Extract the (X, Y) coordinate from the center of the cell holding the provided text.  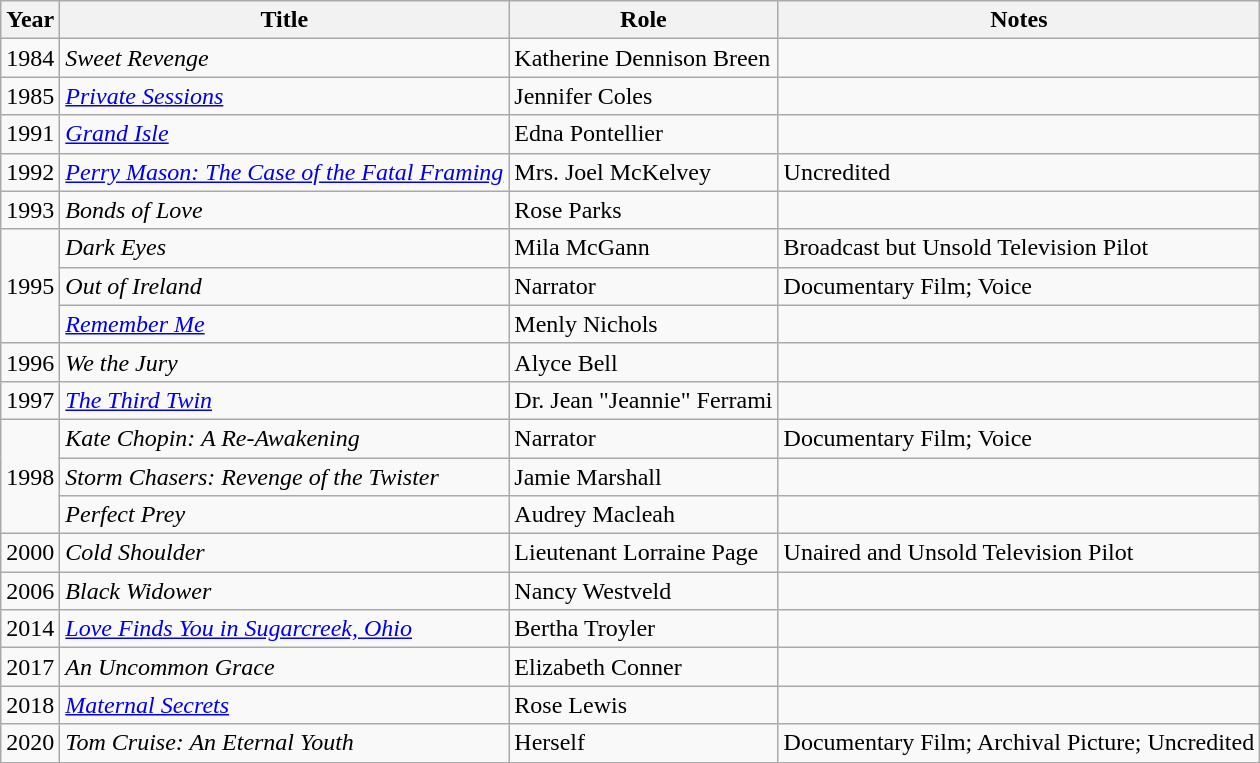
Maternal Secrets (284, 705)
2014 (30, 629)
Elizabeth Conner (644, 667)
2000 (30, 553)
Dark Eyes (284, 248)
Herself (644, 743)
Role (644, 20)
Title (284, 20)
Mila McGann (644, 248)
Perry Mason: The Case of the Fatal Framing (284, 172)
Bertha Troyler (644, 629)
1997 (30, 400)
Audrey Macleah (644, 515)
1991 (30, 134)
Love Finds You in Sugarcreek, Ohio (284, 629)
1993 (30, 210)
Nancy Westveld (644, 591)
Jamie Marshall (644, 477)
Private Sessions (284, 96)
Out of Ireland (284, 286)
Storm Chasers: Revenge of the Twister (284, 477)
Broadcast but Unsold Television Pilot (1019, 248)
Mrs. Joel McKelvey (644, 172)
Grand Isle (284, 134)
An Uncommon Grace (284, 667)
Bonds of Love (284, 210)
Unaired and Unsold Television Pilot (1019, 553)
Katherine Dennison Breen (644, 58)
The Third Twin (284, 400)
1995 (30, 286)
Rose Lewis (644, 705)
Perfect Prey (284, 515)
Dr. Jean "Jeannie" Ferrami (644, 400)
1984 (30, 58)
Uncredited (1019, 172)
Kate Chopin: A Re-Awakening (284, 438)
Remember Me (284, 324)
Year (30, 20)
Black Widower (284, 591)
2006 (30, 591)
2017 (30, 667)
Menly Nichols (644, 324)
Documentary Film; Archival Picture; Uncredited (1019, 743)
1998 (30, 476)
1996 (30, 362)
Edna Pontellier (644, 134)
We the Jury (284, 362)
1992 (30, 172)
2020 (30, 743)
1985 (30, 96)
Sweet Revenge (284, 58)
Cold Shoulder (284, 553)
2018 (30, 705)
Alyce Bell (644, 362)
Lieutenant Lorraine Page (644, 553)
Notes (1019, 20)
Rose Parks (644, 210)
Tom Cruise: An Eternal Youth (284, 743)
Jennifer Coles (644, 96)
